Capture the cell that displays the provided text and extract its (X, Y) central coordinate. 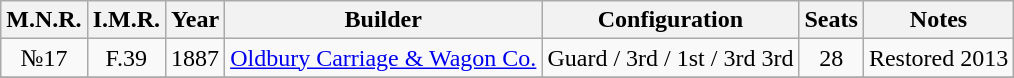
M.N.R. (44, 20)
Notes (938, 20)
Configuration (670, 20)
Year (196, 20)
Builder (384, 20)
Oldbury Carriage & Wagon Co. (384, 58)
Restored 2013 (938, 58)
Seats (831, 20)
№17 (44, 58)
I.M.R. (126, 20)
F.39 (126, 58)
28 (831, 58)
1887 (196, 58)
Guard / 3rd / 1st / 3rd 3rd (670, 58)
